Determine the (x, y) coordinate at the center of the cell enclosing the given text.  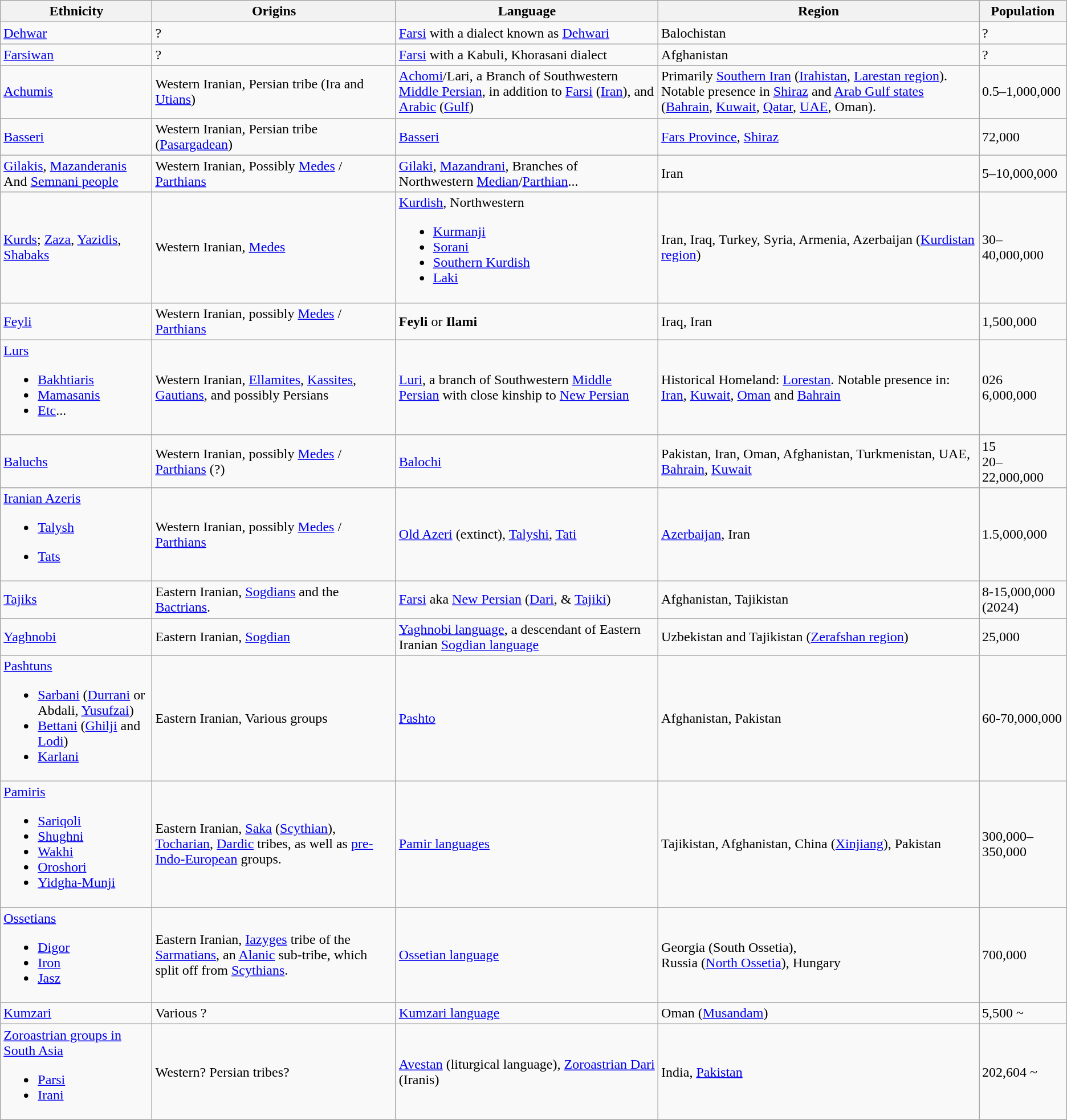
60-70,000,000 (1023, 718)
Afghanistan, Pakistan (818, 718)
Afghanistan (818, 55)
30–40,000,000 (1023, 247)
Origins (274, 11)
Iran, Iraq, Turkey, Syria, Armenia, Azerbaijan (Kurdistan region) (818, 247)
Avestan (liturgical language), Zoroastrian Dari (Iranis) (527, 1072)
Tajiks (76, 600)
Population (1023, 11)
Georgia (South Ossetia),Russia (North Ossetia), Hungary (818, 955)
Western Iranian, possibly Medes / Parthians (?) (274, 461)
026 6,000,000 (1023, 388)
Luri, a branch of Southwestern Middle Persian with close kinship to New Persian (527, 388)
Kumzari (76, 1013)
Historical Homeland: Lorestan. Notable presence in: Iran, Kuwait, Oman and Bahrain (818, 388)
Region (818, 11)
Western? Persian tribes? (274, 1072)
1.5,000,000 (1023, 534)
Western Iranian, Possibly Medes / Parthians (274, 173)
PamirisSariqoliShughniWakhiOroshoriYidgha-Munji (76, 845)
72,000 (1023, 137)
Baluchs (76, 461)
Gilakis, MazanderanisAnd Semnani people (76, 173)
Pashto (527, 718)
Achumis (76, 92)
Iranian AzerisTalyshTats (76, 534)
Zoroastrian groups in South AsiaParsiIrani (76, 1072)
Kurdish, NorthwesternKurmanjiSoraniSouthern KurdishLaki (527, 247)
Iran (818, 173)
Eastern Iranian, Various groups (274, 718)
15 20–22,000,000 (1023, 461)
LursBakhtiarisMamasanisEtc... (76, 388)
Western Iranian, Persian tribe (Ira and Utians) (274, 92)
Gilaki, Mazandrani, Branches of Northwestern Median/Parthian... (527, 173)
Balochi (527, 461)
Eastern Iranian, Sogdian (274, 636)
Kurds; Zaza, Yazidis, Shabaks (76, 247)
Kumzari language (527, 1013)
Tajikistan, Afghanistan, China (Xinjiang), Pakistan (818, 845)
25,000 (1023, 636)
Iraq, Iran (818, 321)
Pamir languages (527, 845)
Eastern Iranian, Saka (Scythian), Tocharian, Dardic tribes, as well as pre-Indo-European groups. (274, 845)
Azerbaijan, Iran (818, 534)
Feyli or Ilami (527, 321)
5–10,000,000 (1023, 173)
8-15,000,000 (2024) (1023, 600)
Farsi aka New Persian (Dari, & Tajiki) (527, 600)
Western Iranian, Ellamites, Kassites, Gautians, and possibly Persians (274, 388)
Farsi with a dialect known as Dehwari (527, 33)
Feyli (76, 321)
Western Iranian, Persian tribe (Pasargadean) (274, 137)
Afghanistan, Tajikistan (818, 600)
Western Iranian, Medes (274, 247)
Uzbekistan and Tajikistan (Zerafshan region) (818, 636)
5,500 ~ (1023, 1013)
0.5–1,000,000 (1023, 92)
Pakistan, Iran, Oman, Afghanistan, Turkmenistan, UAE, Bahrain, Kuwait (818, 461)
Balochistan (818, 33)
Dehwar (76, 33)
300,000–350,000 (1023, 845)
Primarily Southern Iran (Irahistan, Larestan region). Notable presence in Shiraz and Arab Gulf states (Bahrain, Kuwait, Qatar, UAE, Oman). (818, 92)
PashtunsSarbani (Durrani or Abdali, Yusufzai)Bettani (Ghilji and Lodi)Karlani (76, 718)
1,500,000 (1023, 321)
Eastern Iranian, Sogdians and the Bactrians. (274, 600)
Language (527, 11)
Oman (Musandam) (818, 1013)
OssetiansDigorIronJasz (76, 955)
Various ? (274, 1013)
Eastern Iranian, Iazyges tribe of the Sarmatians, an Alanic sub-tribe, which split off from Scythians. (274, 955)
Yaghnobi (76, 636)
202,604 ~ (1023, 1072)
Achomi/Lari, a Branch of Southwestern Middle Persian, in addition to Farsi (Iran), and Arabic (Gulf) (527, 92)
Farsi with a Kabuli, Khorasani dialect (527, 55)
Old Azeri (extinct), Talyshi, Tati (527, 534)
Farsiwan (76, 55)
Yaghnobi language, a descendant of Eastern Iranian Sogdian language (527, 636)
Ossetian language (527, 955)
India, Pakistan (818, 1072)
700,000 (1023, 955)
Ethnicity (76, 11)
Fars Province, Shiraz (818, 137)
